Locate the cell with the specified text and output its [X, Y] center coordinate. 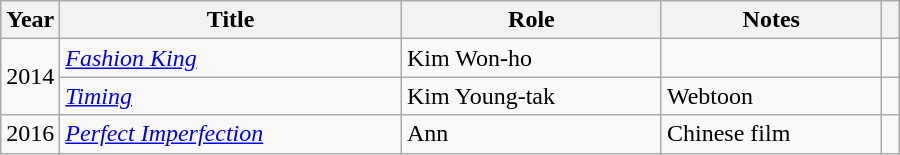
Webtoon [771, 96]
Role [531, 20]
Chinese film [771, 134]
Kim Won-ho [531, 58]
Fashion King [231, 58]
Timing [231, 96]
2014 [30, 77]
Notes [771, 20]
Kim Young-tak [531, 96]
Ann [531, 134]
2016 [30, 134]
Year [30, 20]
Title [231, 20]
Perfect Imperfection [231, 134]
